Output the (x, y) coordinate of the center of the cell containing the given text.  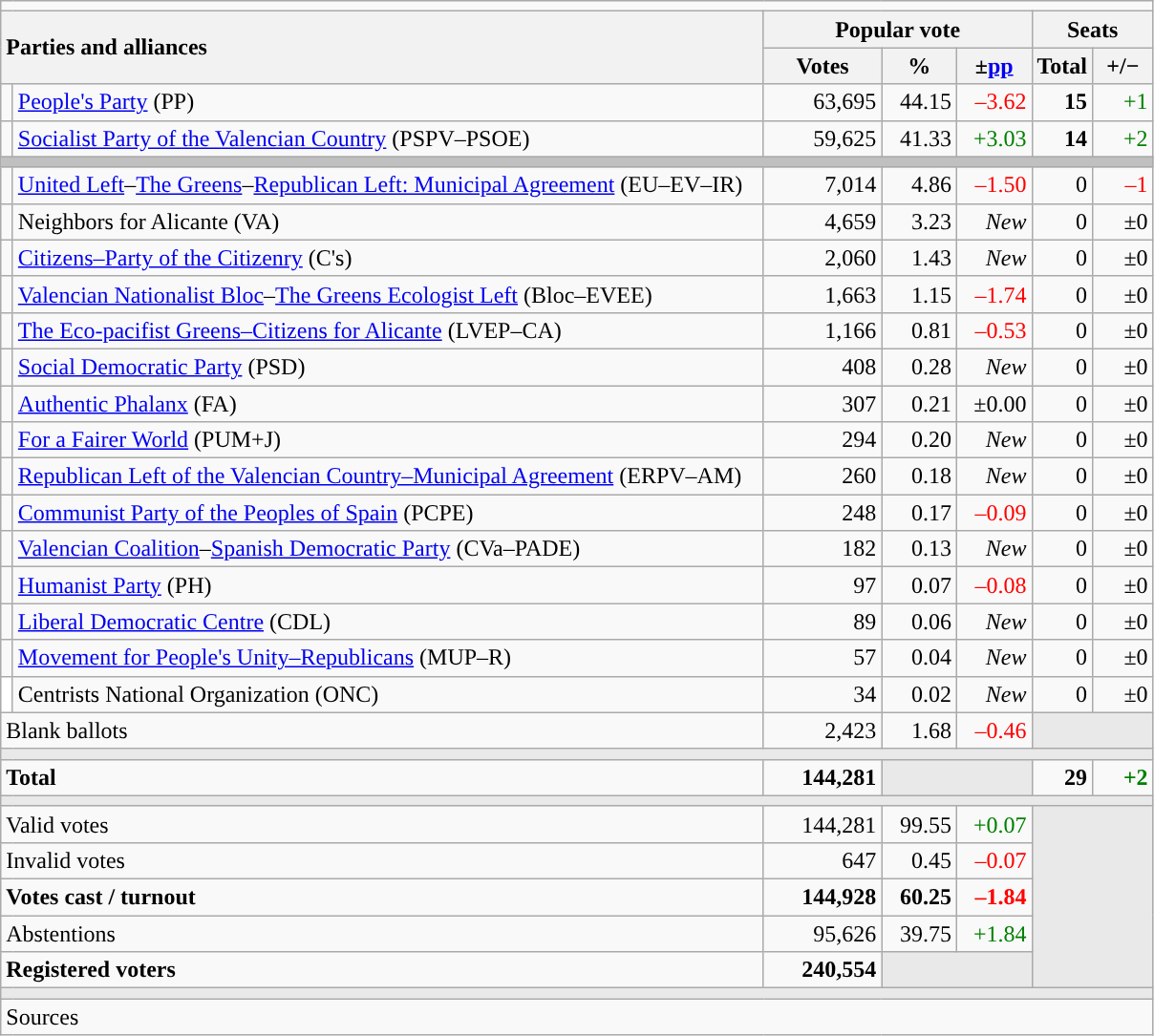
2,060 (823, 258)
+0.07 (994, 824)
307 (823, 404)
–3.62 (994, 102)
647 (823, 860)
–0.07 (994, 860)
Neighbors for Alicante (VA) (388, 222)
–0.53 (994, 330)
0.21 (919, 404)
Socialist Party of the Valencian Country (PSPV–PSOE) (388, 138)
Humanist Party (PH) (388, 585)
For a Fairer World (PUM+J) (388, 440)
59,625 (823, 138)
0.13 (919, 549)
+1 (1123, 102)
0.04 (919, 658)
1.68 (919, 730)
–0.09 (994, 513)
0.81 (919, 330)
39.75 (919, 933)
408 (823, 367)
0.17 (919, 513)
Popular vote (898, 30)
0.06 (919, 622)
Registered voters (382, 970)
44.15 (919, 102)
Movement for People's Unity–Republicans (MUP–R) (388, 658)
95,626 (823, 933)
United Left–The Greens–Republican Left: Municipal Agreement (EU–EV–IR) (388, 185)
15 (1062, 102)
89 (823, 622)
Votes cast / turnout (382, 897)
Valencian Nationalist Bloc–The Greens Ecologist Left (Bloc–EVEE) (388, 294)
1,166 (823, 330)
Centrists National Organization (ONC) (388, 694)
The Eco-pacifist Greens–Citizens for Alicante (LVEP–CA) (388, 330)
7,014 (823, 185)
14 (1062, 138)
4,659 (823, 222)
Authentic Phalanx (FA) (388, 404)
–0.08 (994, 585)
Abstentions (382, 933)
0.18 (919, 476)
0.28 (919, 367)
Invalid votes (382, 860)
Votes (823, 66)
±pp (994, 66)
4.86 (919, 185)
2,423 (823, 730)
29 (1062, 777)
1.15 (919, 294)
240,554 (823, 970)
People's Party (PP) (388, 102)
Valid votes (382, 824)
0.07 (919, 585)
294 (823, 440)
0.45 (919, 860)
–0.46 (994, 730)
Republican Left of the Valencian Country–Municipal Agreement (ERPV–AM) (388, 476)
–1.74 (994, 294)
63,695 (823, 102)
144,928 (823, 897)
60.25 (919, 897)
Sources (577, 1017)
260 (823, 476)
248 (823, 513)
Social Democratic Party (PSD) (388, 367)
% (919, 66)
+3.03 (994, 138)
Citizens–Party of the Citizenry (C's) (388, 258)
–1 (1123, 185)
Seats (1093, 30)
57 (823, 658)
3.23 (919, 222)
99.55 (919, 824)
–1.84 (994, 897)
Valencian Coalition–Spanish Democratic Party (CVa–PADE) (388, 549)
±0.00 (994, 404)
0.02 (919, 694)
Communist Party of the Peoples of Spain (PCPE) (388, 513)
+1.84 (994, 933)
Blank ballots (382, 730)
Parties and alliances (382, 48)
0.20 (919, 440)
Liberal Democratic Centre (CDL) (388, 622)
–1.50 (994, 185)
182 (823, 549)
34 (823, 694)
97 (823, 585)
41.33 (919, 138)
1,663 (823, 294)
1.43 (919, 258)
+/− (1123, 66)
